Identify which cell holds the provided text, then report its (X, Y) central coordinate. 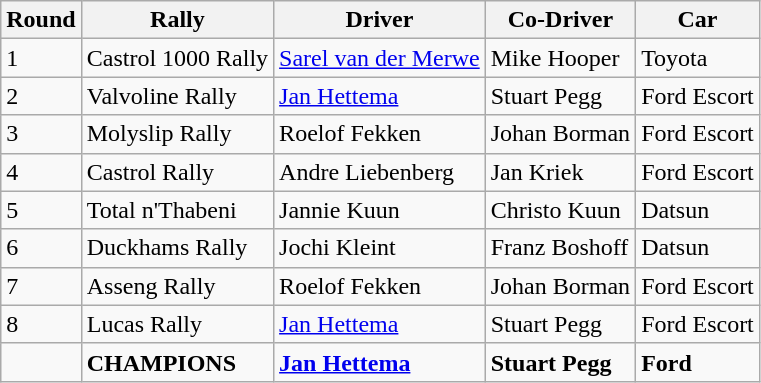
8 (41, 324)
Andre Liebenberg (380, 172)
Car (698, 20)
Valvoline Rally (177, 96)
5 (41, 210)
Toyota (698, 58)
Jochi Kleint (380, 248)
Jan Kriek (560, 172)
Sarel van der Merwe (380, 58)
Molyslip Rally (177, 134)
1 (41, 58)
Jannie Kuun (380, 210)
Round (41, 20)
Total n'Thabeni (177, 210)
6 (41, 248)
Lucas Rally (177, 324)
Duckhams Rally (177, 248)
Castrol 1000 Rally (177, 58)
Christo Kuun (560, 210)
Castrol Rally (177, 172)
Ford (698, 362)
Driver (380, 20)
Mike Hooper (560, 58)
Franz Boshoff (560, 248)
Rally (177, 20)
Asseng Rally (177, 286)
3 (41, 134)
4 (41, 172)
7 (41, 286)
Co-Driver (560, 20)
CHAMPIONS (177, 362)
2 (41, 96)
